Return (x, y) of the center of cell containing provided text 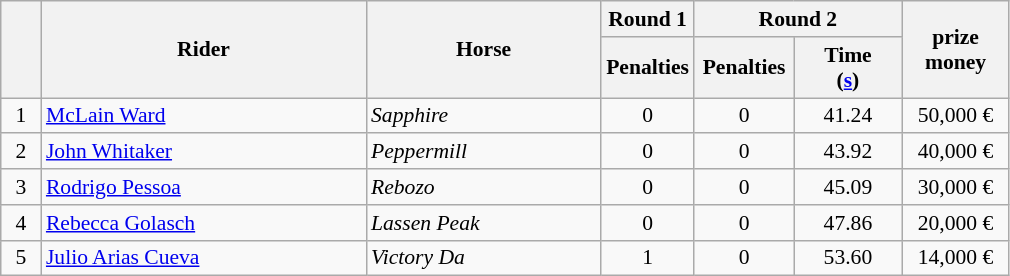
5 (21, 258)
Rider (204, 50)
40,000 € (956, 152)
45.09 (848, 187)
Round 2 (798, 19)
prizemoney (956, 50)
3 (21, 187)
14,000 € (956, 258)
Horse (484, 50)
43.92 (848, 152)
Round 1 (648, 19)
Rebecca Golasch (204, 223)
47.86 (848, 223)
Rodrigo Pessoa (204, 187)
2 (21, 152)
John Whitaker (204, 152)
4 (21, 223)
Lassen Peak (484, 223)
Victory Da (484, 258)
30,000 € (956, 187)
20,000 € (956, 223)
Julio Arias Cueva (204, 258)
50,000 € (956, 116)
53.60 (848, 258)
Peppermill (484, 152)
McLain Ward (204, 116)
41.24 (848, 116)
Time(s) (848, 68)
Rebozo (484, 187)
Sapphire (484, 116)
